Detect which cell encompasses the target text, then output its (x, y) center coordinate. 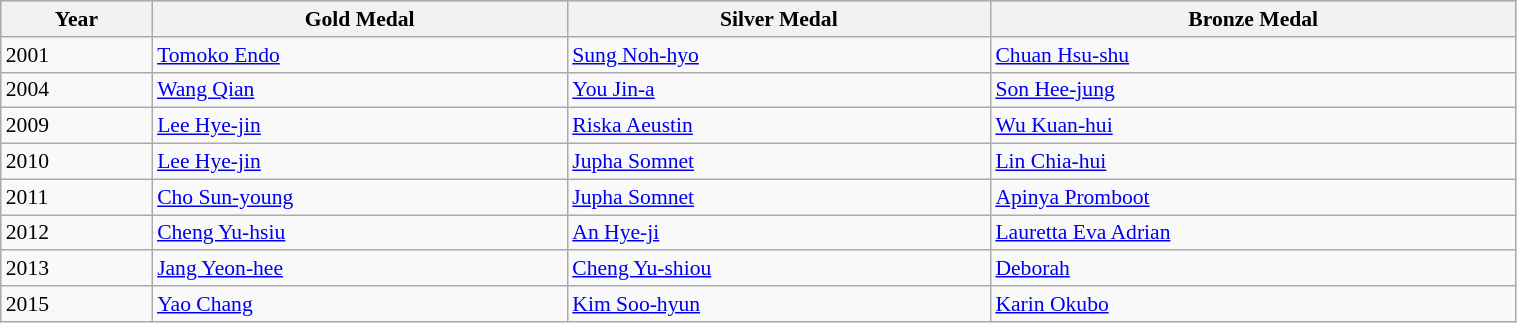
2004 (76, 90)
2009 (76, 126)
2011 (76, 197)
Wang Qian (360, 90)
2012 (76, 233)
Jang Yeon-hee (360, 269)
Chuan Hsu-shu (1253, 55)
Riska Aeustin (778, 126)
You Jin-a (778, 90)
Sung Noh-hyo (778, 55)
Gold Medal (360, 19)
Apinya Promboot (1253, 197)
Son Hee-jung (1253, 90)
Cho Sun-young (360, 197)
2010 (76, 162)
Silver Medal (778, 19)
2013 (76, 269)
Lauretta Eva Adrian (1253, 233)
2015 (76, 304)
An Hye-ji (778, 233)
Cheng Yu-hsiu (360, 233)
Bronze Medal (1253, 19)
Tomoko Endo (360, 55)
Deborah (1253, 269)
Yao Chang (360, 304)
Year (76, 19)
2001 (76, 55)
Karin Okubo (1253, 304)
Kim Soo-hyun (778, 304)
Cheng Yu-shiou (778, 269)
Lin Chia-hui (1253, 162)
Wu Kuan-hui (1253, 126)
